From the cell containing the given text, extract its center point as (x, y) coordinate. 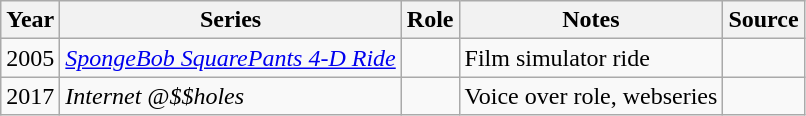
2017 (30, 96)
Year (30, 20)
SpongeBob SquarePants 4-D Ride (230, 58)
Film simulator ride (591, 58)
Role (430, 20)
Notes (591, 20)
Voice over role, webseries (591, 96)
Internet @$$holes (230, 96)
2005 (30, 58)
Source (764, 20)
Series (230, 20)
